Return the [x, y] coordinate for the center point of the cell that contains the specified text.  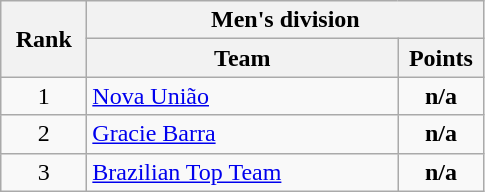
Men's division [286, 20]
1 [44, 96]
Brazilian Top Team [242, 172]
Team [242, 58]
Gracie Barra [242, 134]
3 [44, 172]
Nova União [242, 96]
Points [441, 58]
2 [44, 134]
Rank [44, 39]
